Locate the cell with the specified text and output its (x, y) center coordinate. 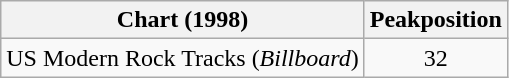
US Modern Rock Tracks (Billboard) (183, 58)
Chart (1998) (183, 20)
32 (436, 58)
Peakposition (436, 20)
